Identify which cell holds the provided text, then report its (x, y) central coordinate. 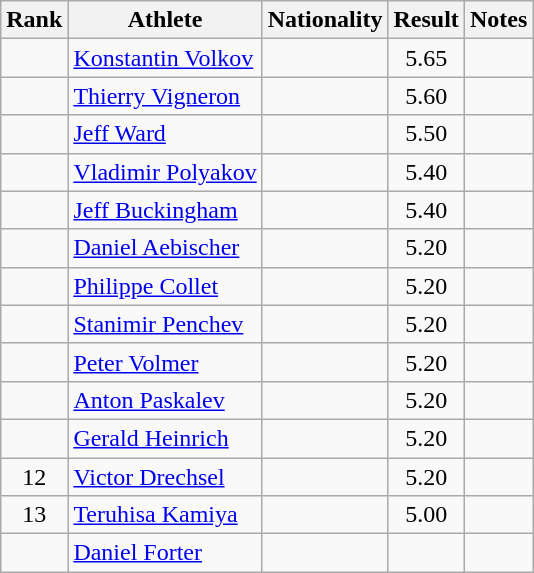
Stanimir Penchev (165, 324)
Teruhisa Kamiya (165, 515)
Daniel Forter (165, 553)
5.00 (426, 515)
Gerald Heinrich (165, 438)
Anton Paskalev (165, 400)
Jeff Buckingham (165, 210)
5.60 (426, 96)
Jeff Ward (165, 134)
Konstantin Volkov (165, 58)
Athlete (165, 20)
Thierry Vigneron (165, 96)
Vladimir Polyakov (165, 172)
Result (426, 20)
Victor Drechsel (165, 477)
Philippe Collet (165, 286)
5.65 (426, 58)
Notes (498, 20)
12 (34, 477)
Rank (34, 20)
Peter Volmer (165, 362)
Nationality (325, 20)
5.50 (426, 134)
Daniel Aebischer (165, 248)
13 (34, 515)
